Return [X, Y] of the center of cell containing provided text 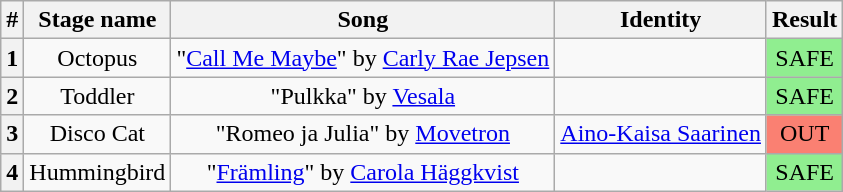
3 [12, 134]
Disco Cat [98, 134]
2 [12, 96]
Song [363, 20]
"Pulkka" by Vesala [363, 96]
Octopus [98, 58]
"Främling" by Carola Häggkvist [363, 172]
Aino-Kaisa Saarinen [661, 134]
Identity [661, 20]
Result [804, 20]
"Call Me Maybe" by Carly Rae Jepsen [363, 58]
OUT [804, 134]
Hummingbird [98, 172]
Stage name [98, 20]
Toddler [98, 96]
4 [12, 172]
1 [12, 58]
"Romeo ja Julia" by Movetron [363, 134]
# [12, 20]
